Locate the cell with the specified text and output its (X, Y) center coordinate. 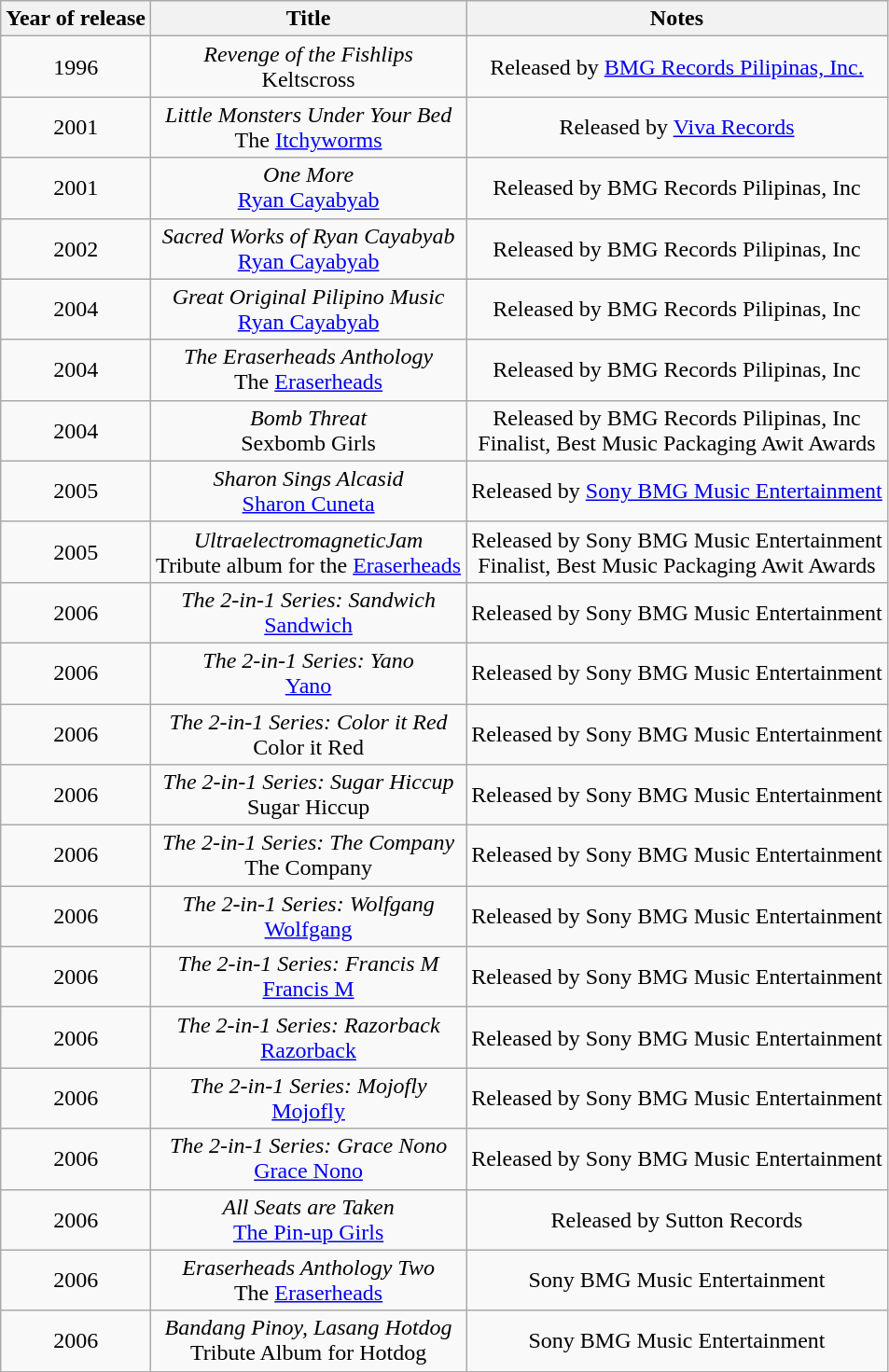
The 2-in-1 Series: Francis MFrancis M (309, 977)
Eraserheads Anthology TwoThe Eraserheads (309, 1280)
The Eraserheads AnthologyThe Eraserheads (309, 369)
Released by BMG Records Pilipinas, IncFinalist, Best Music Packaging Awit Awards (677, 431)
Year of release (76, 19)
All Seats are TakenThe Pin-up Girls (309, 1220)
Great Original Pilipino MusicRyan Cayabyab (309, 310)
The 2-in-1 Series: RazorbackRazorback (309, 1037)
Released by Viva Records (677, 127)
The 2-in-1 Series: WolfgangWolfgang (309, 916)
The 2-in-1 Series: MojoflyMojofly (309, 1099)
Little Monsters Under Your BedThe Itchyworms (309, 127)
The 2-in-1 Series: Sugar HiccupSugar Hiccup (309, 795)
Bomb ThreatSexbomb Girls (309, 431)
1996 (76, 67)
The 2-in-1 Series: YanoYano (309, 673)
Released by Sutton Records (677, 1220)
Sacred Works of Ryan CayabyabRyan Cayabyab (309, 248)
The 2-in-1 Series: Color it RedColor it Red (309, 733)
Released by BMG Records Pilipinas, Inc. (677, 67)
Sharon Sings AlcasidSharon Cuneta (309, 491)
The 2-in-1 Series: SandwichSandwich (309, 612)
Title (309, 19)
Revenge of the FishlipsKeltscross (309, 67)
Released by Sony BMG Music EntertainmentFinalist, Best Music Packaging Awit Awards (677, 552)
2002 (76, 248)
One MoreRyan Cayabyab (309, 188)
Notes (677, 19)
UltraelectromagneticJamTribute album for the Eraserheads (309, 552)
The 2-in-1 Series: The CompanyThe Company (309, 856)
Bandang Pinoy, Lasang HotdogTribute Album for Hotdog (309, 1341)
The 2-in-1 Series: Grace NonoGrace Nono (309, 1158)
